Capture the cell that displays the provided text and extract its [x, y] central coordinate. 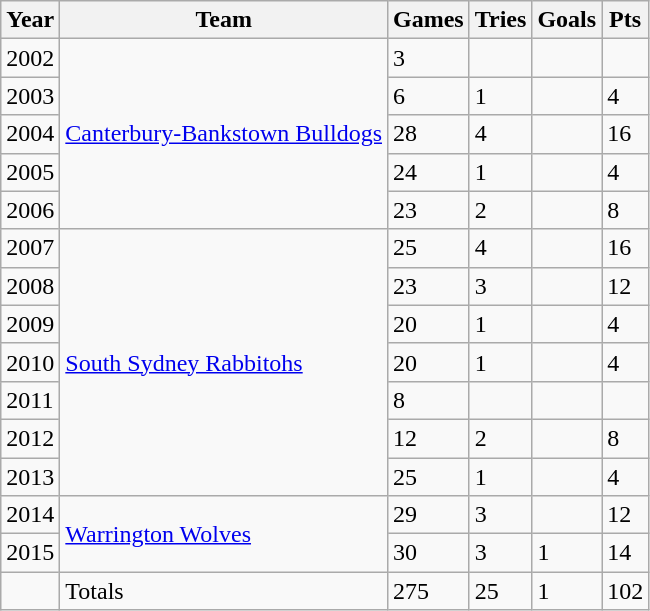
Totals [224, 591]
Year [30, 20]
2006 [30, 210]
30 [429, 553]
Pts [626, 20]
2009 [30, 324]
Canterbury-Bankstown Bulldogs [224, 134]
275 [429, 591]
2008 [30, 286]
102 [626, 591]
2007 [30, 248]
Tries [500, 20]
2010 [30, 362]
2003 [30, 96]
6 [429, 96]
2012 [30, 438]
14 [626, 553]
Goals [567, 20]
2005 [30, 172]
Games [429, 20]
2011 [30, 400]
South Sydney Rabbitohs [224, 362]
Warrington Wolves [224, 534]
2004 [30, 134]
24 [429, 172]
2014 [30, 515]
28 [429, 134]
2013 [30, 477]
29 [429, 515]
2002 [30, 58]
2015 [30, 553]
Team [224, 20]
